Scan for the cell matching the given text and deliver its (X, Y) coordinate at center. 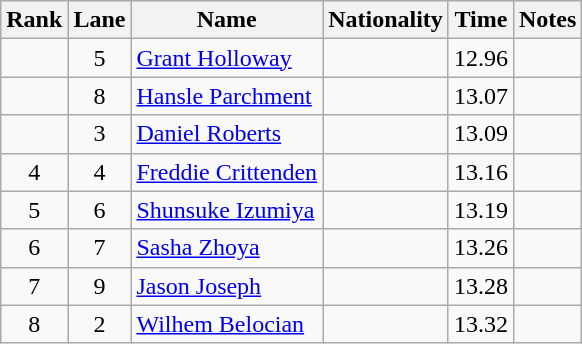
3 (100, 134)
Name (227, 20)
13.07 (480, 96)
13.32 (480, 324)
Nationality (386, 20)
13.16 (480, 172)
Daniel Roberts (227, 134)
Shunsuke Izumiya (227, 210)
Grant Holloway (227, 58)
13.26 (480, 248)
Rank (34, 20)
Jason Joseph (227, 286)
13.19 (480, 210)
Time (480, 20)
Freddie Crittenden (227, 172)
Notes (547, 20)
2 (100, 324)
Lane (100, 20)
13.28 (480, 286)
12.96 (480, 58)
9 (100, 286)
Wilhem Belocian (227, 324)
13.09 (480, 134)
Hansle Parchment (227, 96)
Sasha Zhoya (227, 248)
